Pinpoint the cell where the given text exists, returning its [X, Y] midpoint coordinate. 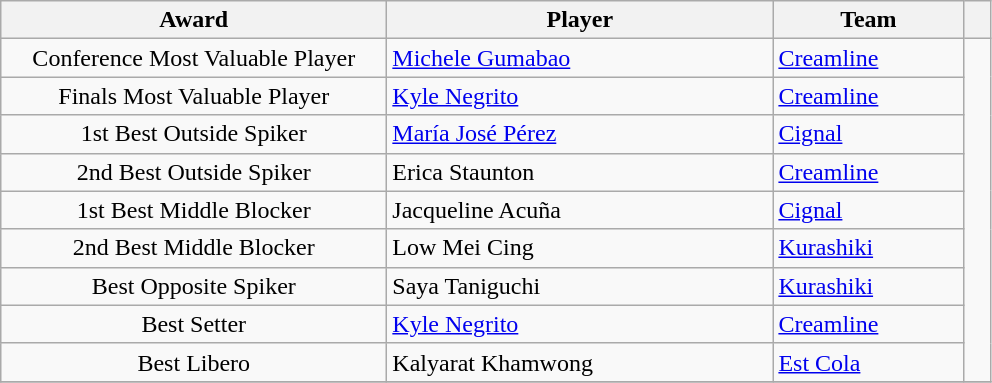
Finals Most Valuable Player [194, 96]
2nd Best Middle Blocker [194, 248]
1st Best Outside Spiker [194, 134]
María José Pérez [580, 134]
1st Best Middle Blocker [194, 210]
Best Setter [194, 324]
Low Mei Cing [580, 248]
Jacqueline Acuña [580, 210]
Est Cola [868, 362]
2nd Best Outside Spiker [194, 172]
Kalyarat Khamwong [580, 362]
Award [194, 20]
Best Libero [194, 362]
Team [868, 20]
Erica Staunton [580, 172]
Michele Gumabao [580, 58]
Conference Most Valuable Player [194, 58]
Best Opposite Spiker [194, 286]
Saya Taniguchi [580, 286]
Player [580, 20]
